Identify which cell holds the provided text, then report its (X, Y) central coordinate. 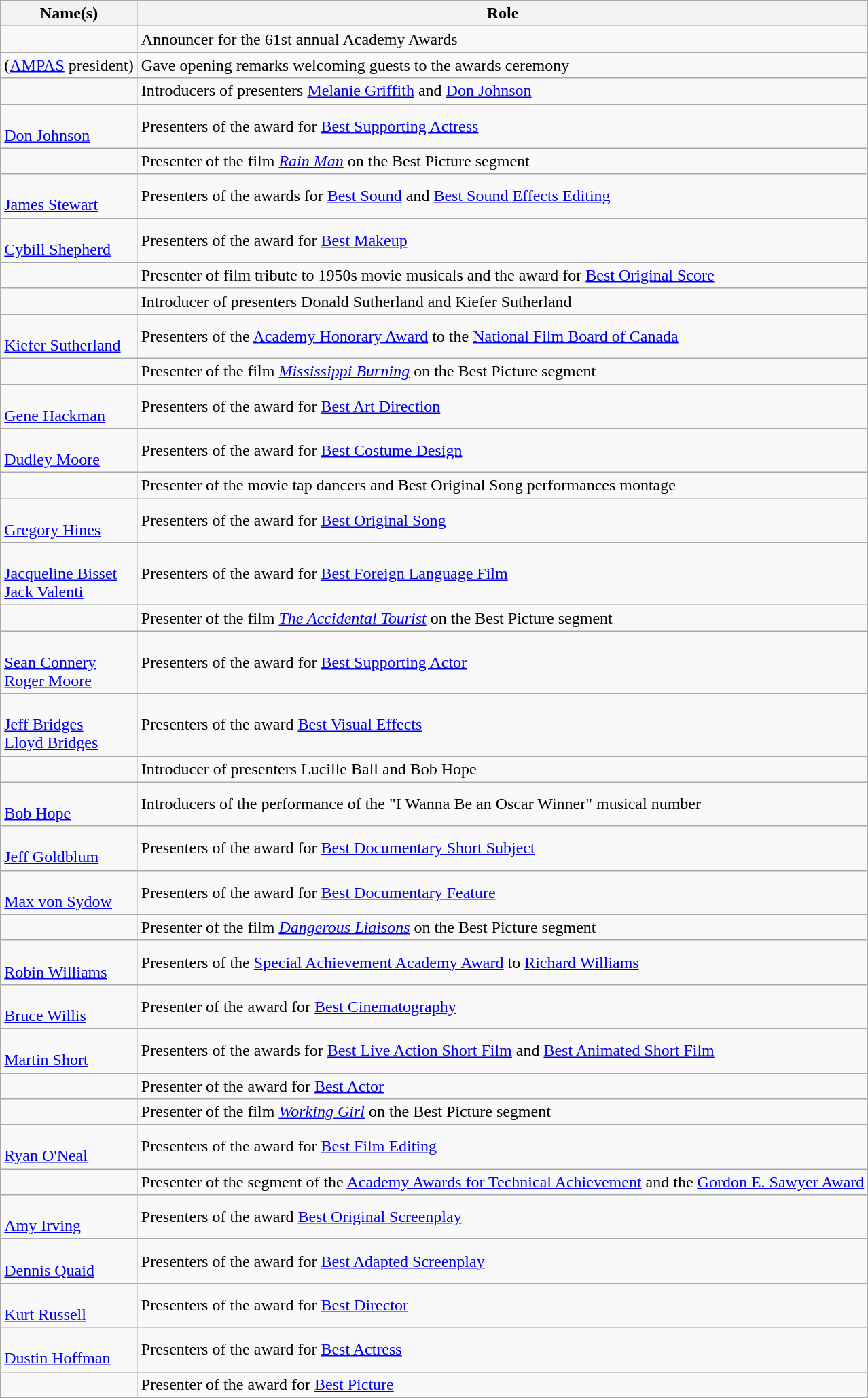
Name(s) (69, 14)
Cybill Shepherd (69, 240)
Presenters of the award for Best Documentary Feature (503, 893)
Jeff BridgesLloyd Bridges (69, 725)
Presenters of the Academy Honorary Award to the National Film Board of Canada (503, 336)
Bob Hope (69, 804)
Presenters of the Special Achievement Academy Award to Richard Williams (503, 962)
Max von Sydow (69, 893)
Presenters of the awards for Best Live Action Short Film and Best Animated Short Film (503, 1050)
Presenter of the film Dangerous Liaisons on the Best Picture segment (503, 927)
Announcer for the 61st annual Academy Awards (503, 39)
Amy Irving (69, 1217)
Presenters of the award Best Original Screenplay (503, 1217)
Presenters of the award for Best Documentary Short Subject (503, 848)
James Stewart (69, 196)
Presenter of the movie tap dancers and Best Original Song performances montage (503, 486)
Presenter of the film Working Girl on the Best Picture segment (503, 1112)
Martin Short (69, 1050)
Introducers of the performance of the "I Wanna Be an Oscar Winner" musical number (503, 804)
Introducer of presenters Donald Sutherland and Kiefer Sutherland (503, 301)
Presenters of the award for Best Director (503, 1306)
Presenter of the segment of the Academy Awards for Technical Achievement and the Gordon E. Sawyer Award (503, 1182)
Presenter of the award for Best Actor (503, 1086)
Gene Hackman (69, 406)
Presenters of the award for Best Original Song (503, 520)
Presenter of film tribute to 1950s movie musicals and the award for Best Original Score (503, 275)
Presenters of the award for Best Art Direction (503, 406)
Bruce Willis (69, 1007)
Introducers of presenters Melanie Griffith and Don Johnson (503, 91)
Presenter of the film Mississippi Burning on the Best Picture segment (503, 371)
Presenter of the award for Best Cinematography (503, 1007)
Presenters of the awards for Best Sound and Best Sound Effects Editing (503, 196)
Presenters of the award for Best Costume Design (503, 451)
Presenters of the award Best Visual Effects (503, 725)
Dudley Moore (69, 451)
Sean ConneryRoger Moore (69, 662)
Presenters of the award for Best Adapted Screenplay (503, 1261)
Presenters of the award for Best Supporting Actress (503, 126)
Ryan O'Neal (69, 1147)
Kiefer Sutherland (69, 336)
Dennis Quaid (69, 1261)
(AMPAS president) (69, 65)
Presenters of the award for Best Supporting Actor (503, 662)
Role (503, 14)
Presenter of the award for Best Picture (503, 1384)
Jeff Goldblum (69, 848)
Introducer of presenters Lucille Ball and Bob Hope (503, 769)
Gave opening remarks welcoming guests to the awards ceremony (503, 65)
Robin Williams (69, 962)
Presenters of the award for Best Makeup (503, 240)
Presenter of the film The Accidental Tourist on the Best Picture segment (503, 618)
Presenters of the award for Best Foreign Language Film (503, 574)
Kurt Russell (69, 1306)
Jacqueline BissetJack Valenti (69, 574)
Dustin Hoffman (69, 1349)
Gregory Hines (69, 520)
Don Johnson (69, 126)
Presenter of the film Rain Man on the Best Picture segment (503, 161)
Presenters of the award for Best Film Editing (503, 1147)
Presenters of the award for Best Actress (503, 1349)
